From the cell containing the given text, extract its center point as [x, y] coordinate. 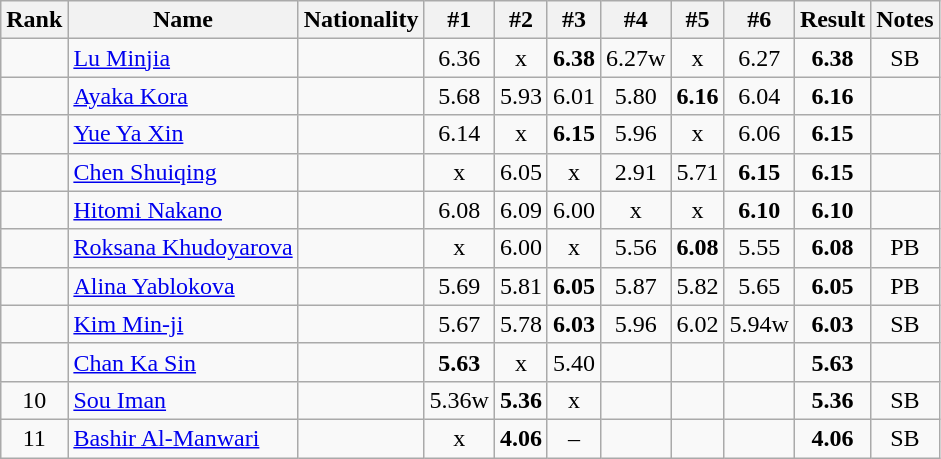
5.40 [574, 362]
5.36w [459, 400]
#2 [520, 20]
Rank [34, 20]
5.80 [635, 96]
#6 [759, 20]
6.36 [459, 58]
5.93 [520, 96]
Roksana Khudoyarova [183, 248]
#5 [698, 20]
#3 [574, 20]
11 [34, 438]
5.69 [459, 286]
Bashir Al-Manwari [183, 438]
5.81 [520, 286]
5.71 [698, 172]
– [574, 438]
6.06 [759, 134]
Yue Ya Xin [183, 134]
6.27w [635, 58]
Kim Min-ji [183, 324]
5.68 [459, 96]
Sou Iman [183, 400]
Chan Ka Sin [183, 362]
5.82 [698, 286]
Name [183, 20]
5.78 [520, 324]
5.67 [459, 324]
6.09 [520, 210]
Alina Yablokova [183, 286]
5.56 [635, 248]
Lu Minjia [183, 58]
Chen Shuiqing [183, 172]
Notes [905, 20]
6.14 [459, 134]
10 [34, 400]
6.01 [574, 96]
6.04 [759, 96]
Ayaka Kora [183, 96]
5.94w [759, 324]
6.02 [698, 324]
Hitomi Nakano [183, 210]
2.91 [635, 172]
6.27 [759, 58]
5.87 [635, 286]
5.55 [759, 248]
#1 [459, 20]
#4 [635, 20]
5.65 [759, 286]
Result [832, 20]
Nationality [361, 20]
